Identify which cell holds the provided text, then report its [x, y] central coordinate. 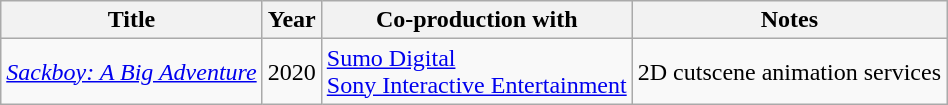
Sackboy: A Big Adventure [132, 72]
Co-production with [476, 20]
Year [292, 20]
Title [132, 20]
2D cutscene animation services [789, 72]
Sumo DigitalSony Interactive Entertainment [476, 72]
Notes [789, 20]
2020 [292, 72]
